Determine the (x, y) coordinate at the center of the cell enclosing the given text.  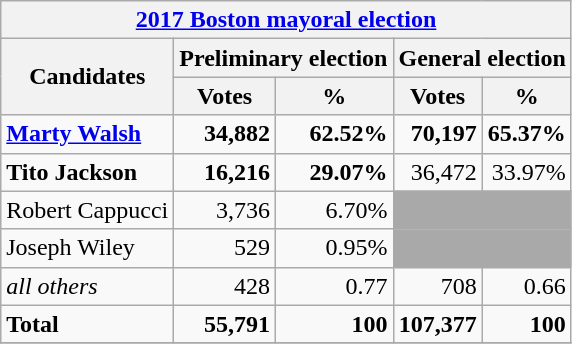
34,882 (225, 134)
62.52% (334, 134)
55,791 (225, 324)
Preliminary election (284, 58)
29.07% (334, 172)
Marty Walsh (88, 134)
3,736 (225, 210)
0.66 (526, 286)
107,377 (438, 324)
Robert Cappucci (88, 210)
Total (88, 324)
70,197 (438, 134)
0.95% (334, 248)
428 (225, 286)
all others (88, 286)
16,216 (225, 172)
36,472 (438, 172)
2017 Boston mayoral election (286, 20)
0.77 (334, 286)
33.97% (526, 172)
529 (225, 248)
65.37% (526, 134)
6.70% (334, 210)
Tito Jackson (88, 172)
Joseph Wiley (88, 248)
708 (438, 286)
Candidates (88, 77)
General election (482, 58)
